Output the (X, Y) coordinate of the center of the cell containing the given text.  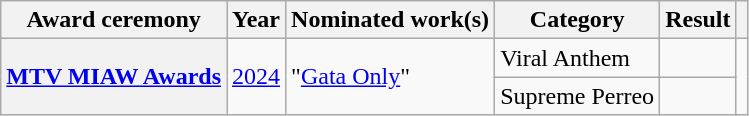
Result (698, 20)
Category (578, 20)
MTV MIAW Awards (114, 77)
Award ceremony (114, 20)
Year (256, 20)
Supreme Perreo (578, 96)
"Gata Only" (390, 77)
Viral Anthem (578, 58)
2024 (256, 77)
Nominated work(s) (390, 20)
